Detect which cell encompasses the target text, then output its [x, y] center coordinate. 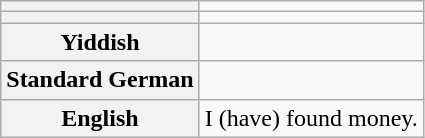
I (have) found money. [311, 118]
English [100, 118]
Standard German [100, 80]
Yiddish [100, 42]
